Scan for the cell matching the given text and deliver its (x, y) coordinate at center. 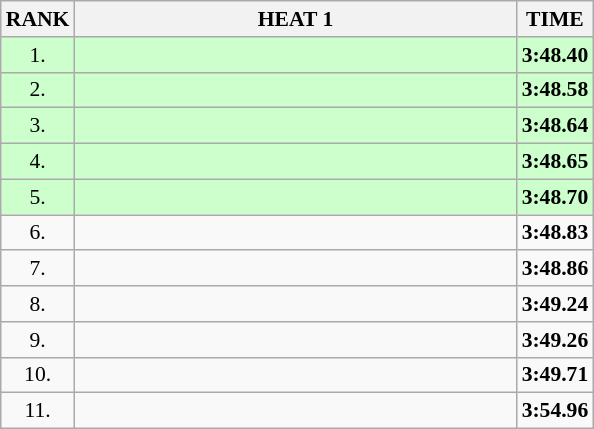
3:49.24 (556, 304)
10. (38, 375)
2. (38, 90)
1. (38, 55)
4. (38, 162)
3:49.26 (556, 340)
7. (38, 269)
11. (38, 411)
3:48.83 (556, 233)
8. (38, 304)
3:48.70 (556, 197)
3:49.71 (556, 375)
3:48.65 (556, 162)
3. (38, 126)
TIME (556, 19)
3:48.58 (556, 90)
RANK (38, 19)
3:48.40 (556, 55)
3:48.86 (556, 269)
9. (38, 340)
3:54.96 (556, 411)
HEAT 1 (295, 19)
5. (38, 197)
3:48.64 (556, 126)
6. (38, 233)
